Capture the cell that displays the provided text and extract its [X, Y] central coordinate. 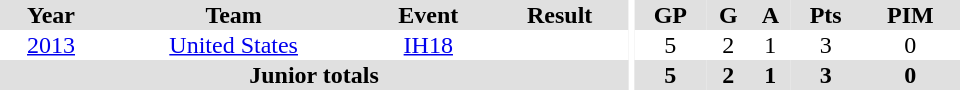
G [728, 15]
2013 [51, 45]
Event [428, 15]
Team [234, 15]
PIM [910, 15]
A [770, 15]
IH18 [428, 45]
United States [234, 45]
GP [670, 15]
Junior totals [314, 75]
Pts [826, 15]
Year [51, 15]
Result [560, 15]
